Locate the cell with the specified text and output its (x, y) center coordinate. 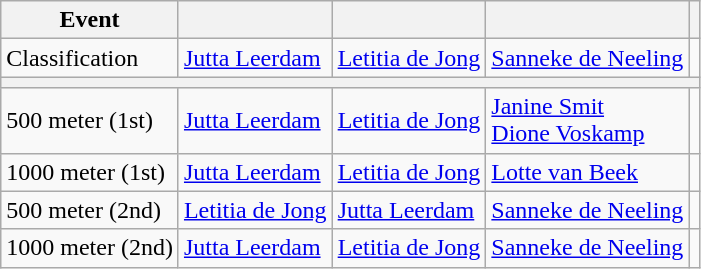
Janine Smit Dione Voskamp (588, 120)
Classification (90, 58)
1000 meter (1st) (90, 172)
500 meter (2nd) (90, 210)
500 meter (1st) (90, 120)
Lotte van Beek (588, 172)
Event (90, 20)
1000 meter (2nd) (90, 248)
